Pinpoint the cell where the given text exists, returning its [x, y] midpoint coordinate. 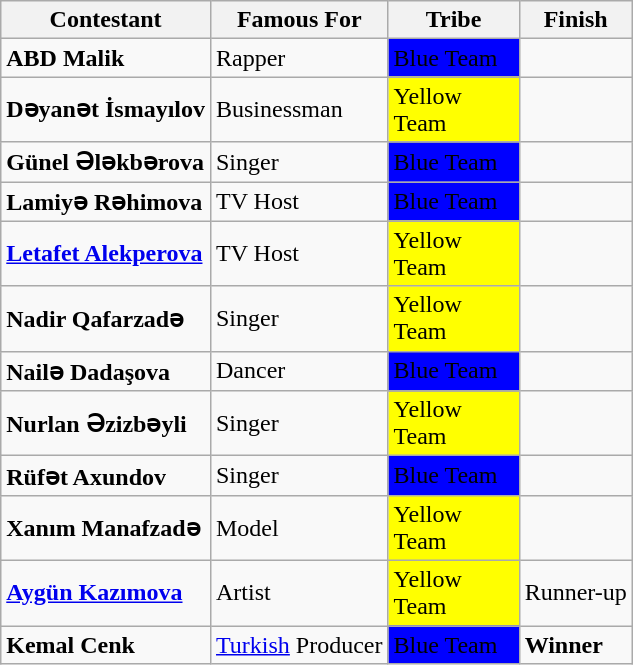
Günel Ələkbərova [106, 162]
Famous For [299, 20]
Turkish Producer [299, 645]
Letafet Alekperova [106, 254]
Runner-up [576, 592]
Model [299, 528]
Nadir Qafarzadə [106, 318]
Nailə Dadaşova [106, 371]
Winner [576, 645]
Dancer [299, 371]
Xanım Manafzadə [106, 528]
Kemal Cenk [106, 645]
Businessman [299, 110]
ABD Malik [106, 58]
Finish [576, 20]
Tribe [454, 20]
Contestant [106, 20]
Nurlan Əzizbəyli [106, 424]
Rüfət Axundov [106, 476]
Aygün Kazımova [106, 592]
Rapper [299, 58]
Lamiyə Rəhimova [106, 202]
Dəyanət İsmayılov [106, 110]
Artist [299, 592]
